Scan for the cell matching the given text and deliver its (x, y) coordinate at center. 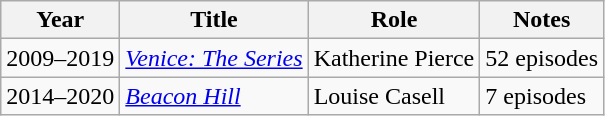
52 episodes (542, 58)
Year (60, 20)
2009–2019 (60, 58)
Notes (542, 20)
Role (394, 20)
Title (214, 20)
7 episodes (542, 96)
Katherine Pierce (394, 58)
Beacon Hill (214, 96)
Louise Casell (394, 96)
2014–2020 (60, 96)
Venice: The Series (214, 58)
